Return the [X, Y] coordinate for the center point of the cell that contains the specified text.  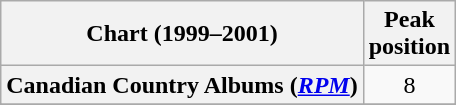
Canadian Country Albums (RPM) [182, 85]
Chart (1999–2001) [182, 34]
8 [409, 85]
Peak position [409, 34]
